Determine the (X, Y) coordinate at the center of the cell enclosing the given text.  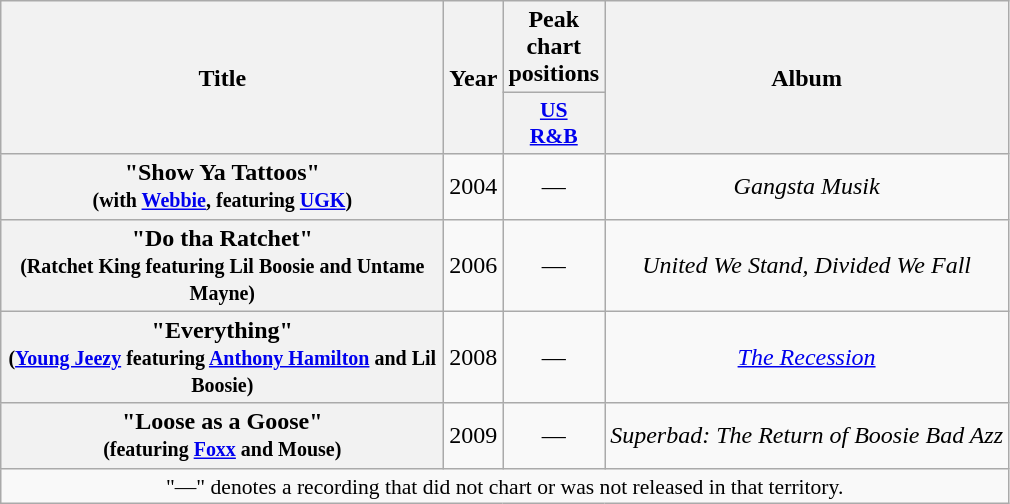
Gangsta Musik (807, 186)
2006 (474, 265)
"—" denotes a recording that did not chart or was not released in that territory. (505, 486)
"Everything"(Young Jeezy featuring Anthony Hamilton and Lil Boosie) (222, 357)
Superbad: The Return of Boosie Bad Azz (807, 436)
2008 (474, 357)
Title (222, 78)
Peak chart positions (554, 47)
"Show Ya Tattoos"(with Webbie, featuring UGK) (222, 186)
USR&B (554, 124)
Album (807, 78)
2004 (474, 186)
Year (474, 78)
United We Stand, Divided We Fall (807, 265)
"Loose as a Goose"(featuring Foxx and Mouse) (222, 436)
2009 (474, 436)
The Recession (807, 357)
"Do tha Ratchet"(Ratchet King featuring Lil Boosie and Untame Mayne) (222, 265)
